Provide the (X, Y) coordinate of the cell's center where the given text is located.  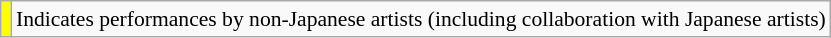
Indicates performances by non-Japanese artists (including collaboration with Japanese artists) (421, 19)
